Pinpoint the cell where the given text exists, returning its (x, y) midpoint coordinate. 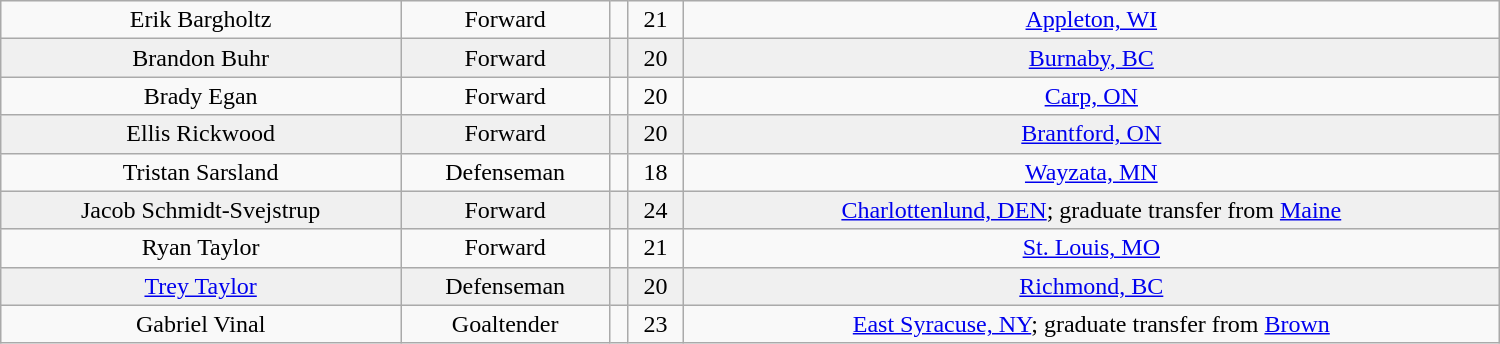
23 (655, 324)
Trey Taylor (201, 286)
East Syracuse, NY; graduate transfer from Brown (1091, 324)
Burnaby, BC (1091, 58)
Wayzata, MN (1091, 172)
Brandon Buhr (201, 58)
Jacob Schmidt-Svejstrup (201, 210)
Ryan Taylor (201, 248)
Carp, ON (1091, 96)
Tristan Sarsland (201, 172)
St. Louis, MO (1091, 248)
Ellis Rickwood (201, 134)
Appleton, WI (1091, 20)
24 (655, 210)
Goaltender (506, 324)
Charlottenlund, DEN; graduate transfer from Maine (1091, 210)
Brantford, ON (1091, 134)
Erik Bargholtz (201, 20)
Brady Egan (201, 96)
18 (655, 172)
Richmond, BC (1091, 286)
Gabriel Vinal (201, 324)
